Scan for the cell matching the given text and deliver its [X, Y] coordinate at center. 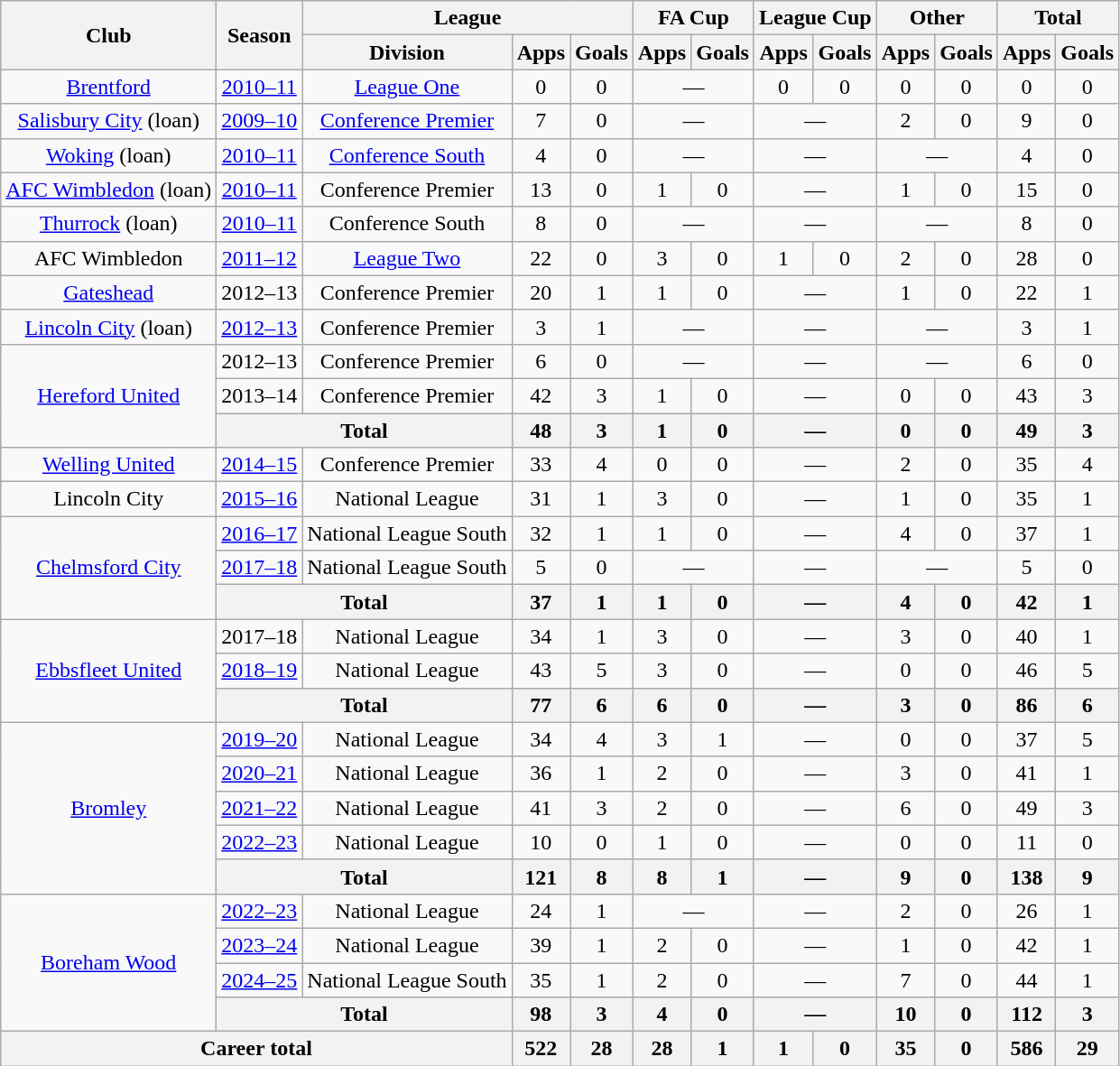
20 [541, 292]
2015–16 [260, 499]
Lincoln City [108, 499]
Division [407, 52]
98 [541, 1015]
39 [541, 945]
AFC Wimbledon (loan) [108, 190]
2018–19 [260, 671]
Woking (loan) [108, 155]
26 [1026, 911]
86 [1026, 705]
2016–17 [260, 533]
2014–15 [260, 465]
Chelmsford City [108, 568]
League [467, 18]
2019–20 [260, 739]
31 [541, 499]
Club [108, 35]
33 [541, 465]
46 [1026, 671]
Boreham Wood [108, 962]
586 [1026, 1049]
Lincoln City (loan) [108, 327]
Salisbury City (loan) [108, 121]
40 [1026, 636]
2011–12 [260, 258]
FA Cup [693, 18]
36 [541, 774]
2021–22 [260, 808]
522 [541, 1049]
Thurrock (loan) [108, 224]
2024–25 [260, 979]
48 [541, 431]
Bromley [108, 808]
138 [1026, 876]
Hereford United [108, 395]
13 [541, 190]
2013–14 [260, 395]
Season [260, 35]
Other [937, 18]
32 [541, 533]
League Two [407, 258]
24 [541, 911]
112 [1026, 1015]
2023–24 [260, 945]
Career total [256, 1049]
Welling United [108, 465]
Brentford [108, 87]
121 [541, 876]
11 [1026, 842]
77 [541, 705]
League One [407, 87]
Ebbsfleet United [108, 671]
44 [1026, 979]
Gateshead [108, 292]
League Cup [815, 18]
2020–21 [260, 774]
AFC Wimbledon [108, 258]
15 [1026, 190]
2009–10 [260, 121]
29 [1088, 1049]
